Provide the (X, Y) coordinate of the cell's center where the given text is located.  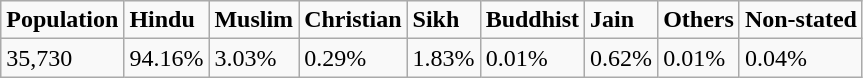
0.04% (800, 58)
0.29% (353, 58)
1.83% (444, 58)
Population (62, 20)
Muslim (254, 20)
Sikh (444, 20)
Hindu (166, 20)
Christian (353, 20)
Buddhist (532, 20)
94.16% (166, 58)
Non-stated (800, 20)
Jain (622, 20)
3.03% (254, 58)
Others (699, 20)
35,730 (62, 58)
0.62% (622, 58)
